Return the [X, Y] coordinate for the center point of the cell that contains the specified text.  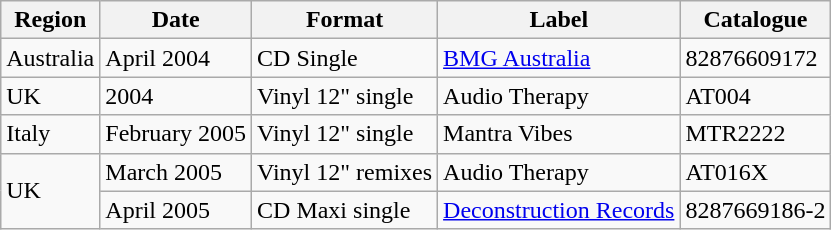
Region [50, 20]
April 2005 [176, 210]
February 2005 [176, 134]
AT004 [756, 96]
CD Maxi single [345, 210]
Italy [50, 134]
MTR2222 [756, 134]
Mantra Vibes [559, 134]
Australia [50, 58]
CD Single [345, 58]
Label [559, 20]
82876609172 [756, 58]
Vinyl 12" remixes [345, 172]
March 2005 [176, 172]
Format [345, 20]
BMG Australia [559, 58]
AT016X [756, 172]
2004 [176, 96]
Date [176, 20]
Catalogue [756, 20]
8287669186-2 [756, 210]
April 2004 [176, 58]
Deconstruction Records [559, 210]
